Return [X, Y] of the center of cell containing provided text 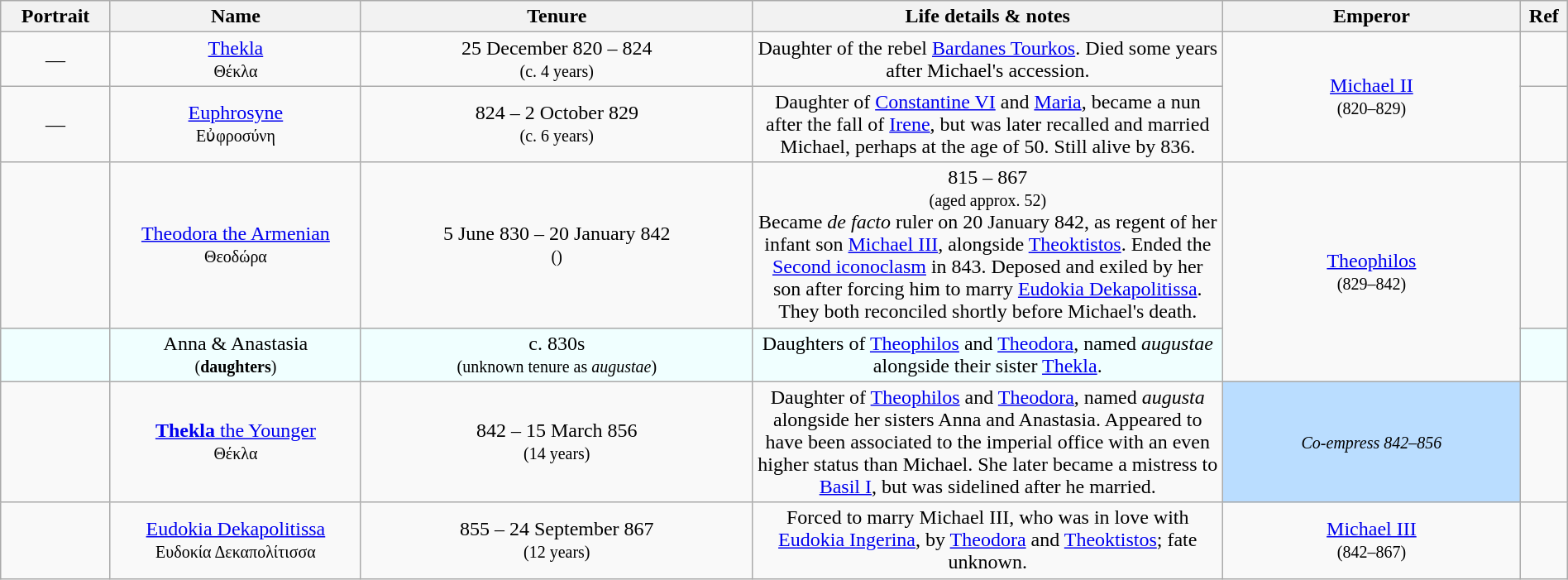
Co-empress 842–856 [1371, 442]
Anna & Anastasia(daughters) [235, 354]
842 – 15 March 856(14 years) [557, 442]
c. 830s(unknown tenure as augustae) [557, 354]
Emperor [1371, 17]
Thekla the YoungerΘέκλα [235, 442]
Life details & notes [987, 17]
Name [235, 17]
Theophilos(829–842) [1371, 271]
Eudokia DekapolitissaΕυδοκία Δεκαπολίτισσα [235, 540]
Michael II(820–829) [1371, 98]
TheklaΘέκλα [235, 60]
Tenure [557, 17]
EuphrosyneΕὐφροσύνη [235, 124]
855 – 24 September 867(12 years) [557, 540]
25 December 820 – 824(c. 4 years) [557, 60]
Daughters of Theophilos and Theodora, named augustae alongside their sister Thekla. [987, 354]
824 – 2 October 829(c. 6 years) [557, 124]
Ref [1543, 17]
Forced to marry Michael III, who was in love with Eudokia Ingerina, by Theodora and Theoktistos; fate unknown. [987, 540]
Portrait [56, 17]
5 June 830 – 20 January 842() [557, 245]
Michael III(842–867) [1371, 540]
Theodora the ArmenianΘεοδώρα [235, 245]
Daughter of the rebel Bardanes Tourkos. Died some years after Michael's accession. [987, 60]
